Extract the [X, Y] coordinate from the center of the cell holding the provided text.  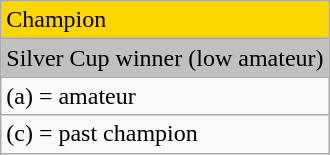
(c) = past champion [165, 134]
Champion [165, 20]
Silver Cup winner (low amateur) [165, 58]
(a) = amateur [165, 96]
